For the text-containing cell, return its midpoint in (X, Y) coordinate format. 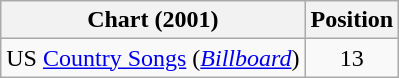
13 (352, 58)
US Country Songs (Billboard) (153, 58)
Position (352, 20)
Chart (2001) (153, 20)
